Determine the (X, Y) coordinate at the center of the cell enclosing the given text.  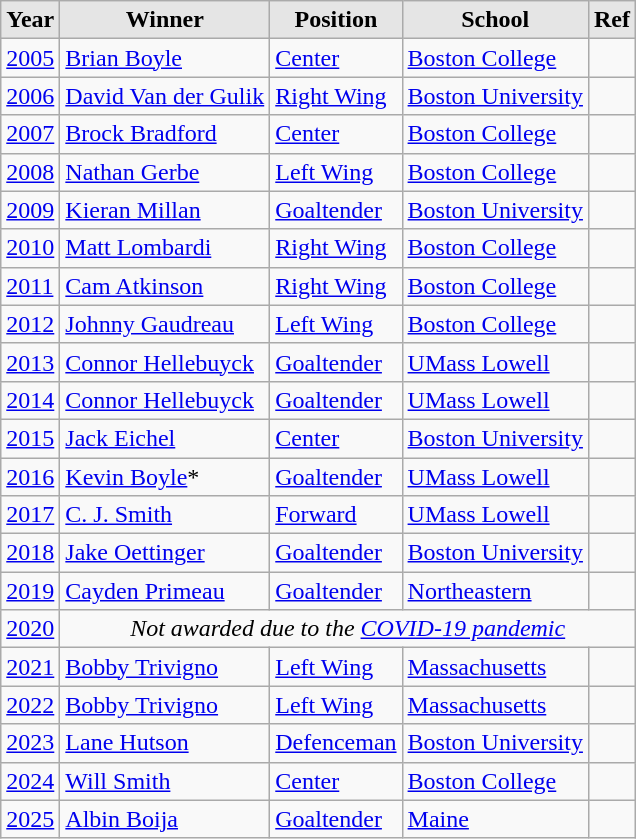
Johnny Gaudreau (165, 324)
2007 (30, 134)
Northeastern (495, 591)
Albin Boija (165, 819)
2008 (30, 172)
Kevin Boyle* (165, 477)
School (495, 20)
2020 (30, 629)
Cayden Primeau (165, 591)
2017 (30, 515)
Ref (612, 20)
2022 (30, 705)
Cam Atkinson (165, 286)
2014 (30, 400)
Lane Hutson (165, 743)
Nathan Gerbe (165, 172)
Winner (165, 20)
Defenceman (336, 743)
2010 (30, 248)
2019 (30, 591)
2011 (30, 286)
David Van der Gulik (165, 96)
2005 (30, 58)
Will Smith (165, 781)
Maine (495, 819)
2016 (30, 477)
Jake Oettinger (165, 553)
2009 (30, 210)
2015 (30, 438)
Jack Eichel (165, 438)
Year (30, 20)
2018 (30, 553)
2012 (30, 324)
2006 (30, 96)
Kieran Millan (165, 210)
Brian Boyle (165, 58)
2025 (30, 819)
Position (336, 20)
Brock Bradford (165, 134)
2023 (30, 743)
Forward (336, 515)
Matt Lombardi (165, 248)
2021 (30, 667)
Not awarded due to the COVID-19 pandemic (348, 629)
2024 (30, 781)
2013 (30, 362)
C. J. Smith (165, 515)
